Provide the [x, y] coordinate of the cell's center where the given text is located.  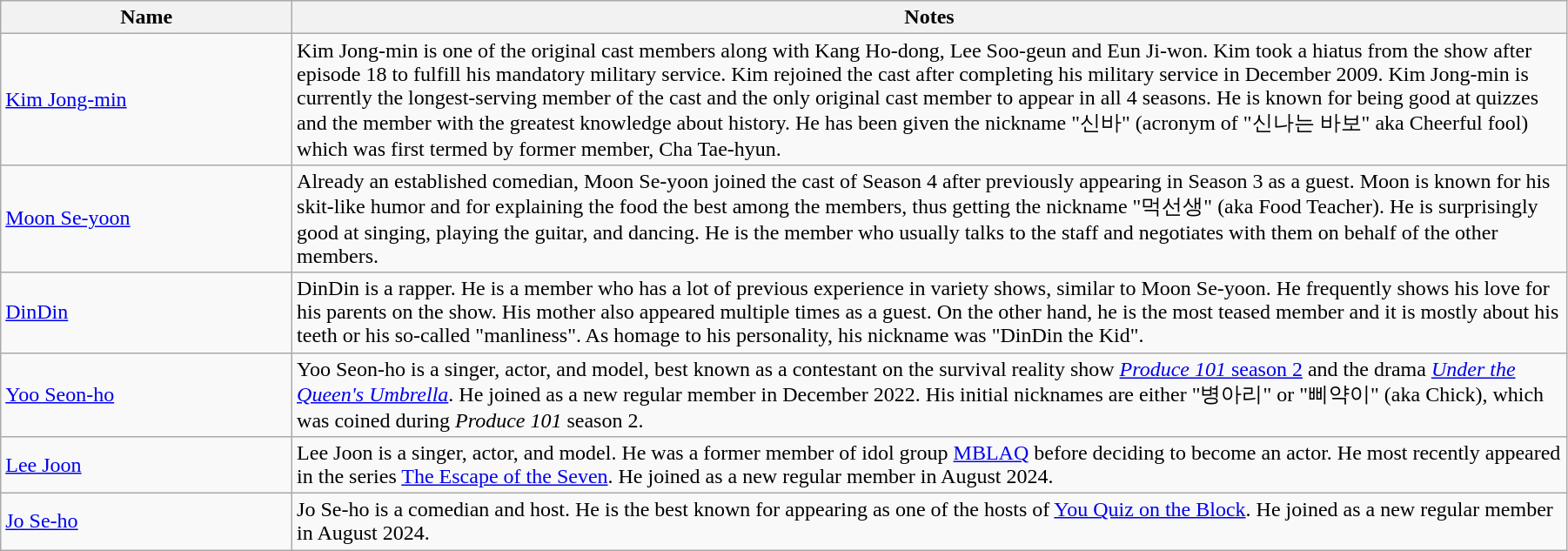
Lee Joon [146, 465]
Moon Se-yoon [146, 218]
DinDin [146, 312]
Name [146, 17]
Jo Se-ho [146, 522]
Yoo Seon-ho [146, 395]
Kim Jong-min [146, 99]
Notes [929, 17]
